Determine the [x, y] coordinate at the center of the cell enclosing the given text.  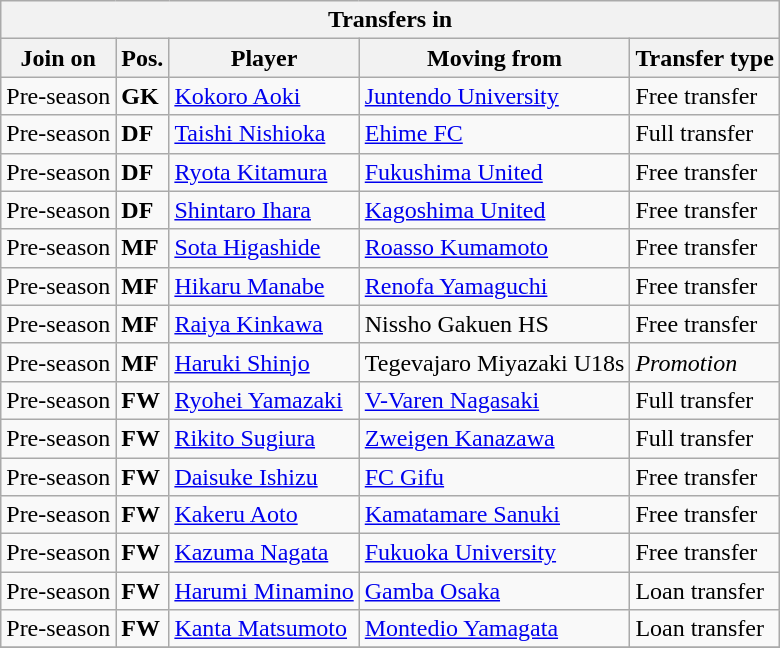
Pos. [142, 58]
Taishi Nishioka [264, 134]
Kakeru Aoto [264, 515]
Kagoshima United [494, 210]
Ehime FC [494, 134]
GK [142, 96]
Montedio Yamagata [494, 629]
Join on [58, 58]
Sota Higashide [264, 248]
Haruki Shinjo [264, 362]
Kazuma Nagata [264, 553]
Rikito Sugiura [264, 438]
Shintaro Ihara [264, 210]
Kamatamare Sanuki [494, 515]
Ryota Kitamura [264, 172]
Hikaru Manabe [264, 286]
Daisuke Ishizu [264, 477]
Kokoro Aoki [264, 96]
Nissho Gakuen HS [494, 324]
V-Varen Nagasaki [494, 400]
Moving from [494, 58]
Gamba Osaka [494, 591]
Kanta Matsumoto [264, 629]
Juntendo University [494, 96]
Player [264, 58]
Zweigen Kanazawa [494, 438]
Fukushima United [494, 172]
Raiya Kinkawa [264, 324]
Harumi Minamino [264, 591]
Ryohei Yamazaki [264, 400]
Transfers in [390, 20]
FC Gifu [494, 477]
Promotion [704, 362]
Fukuoka University [494, 553]
Tegevajaro Miyazaki U18s [494, 362]
Renofa Yamaguchi [494, 286]
Transfer type [704, 58]
Roasso Kumamoto [494, 248]
